Return the (x, y) coordinate for the center point of the cell that contains the specified text.  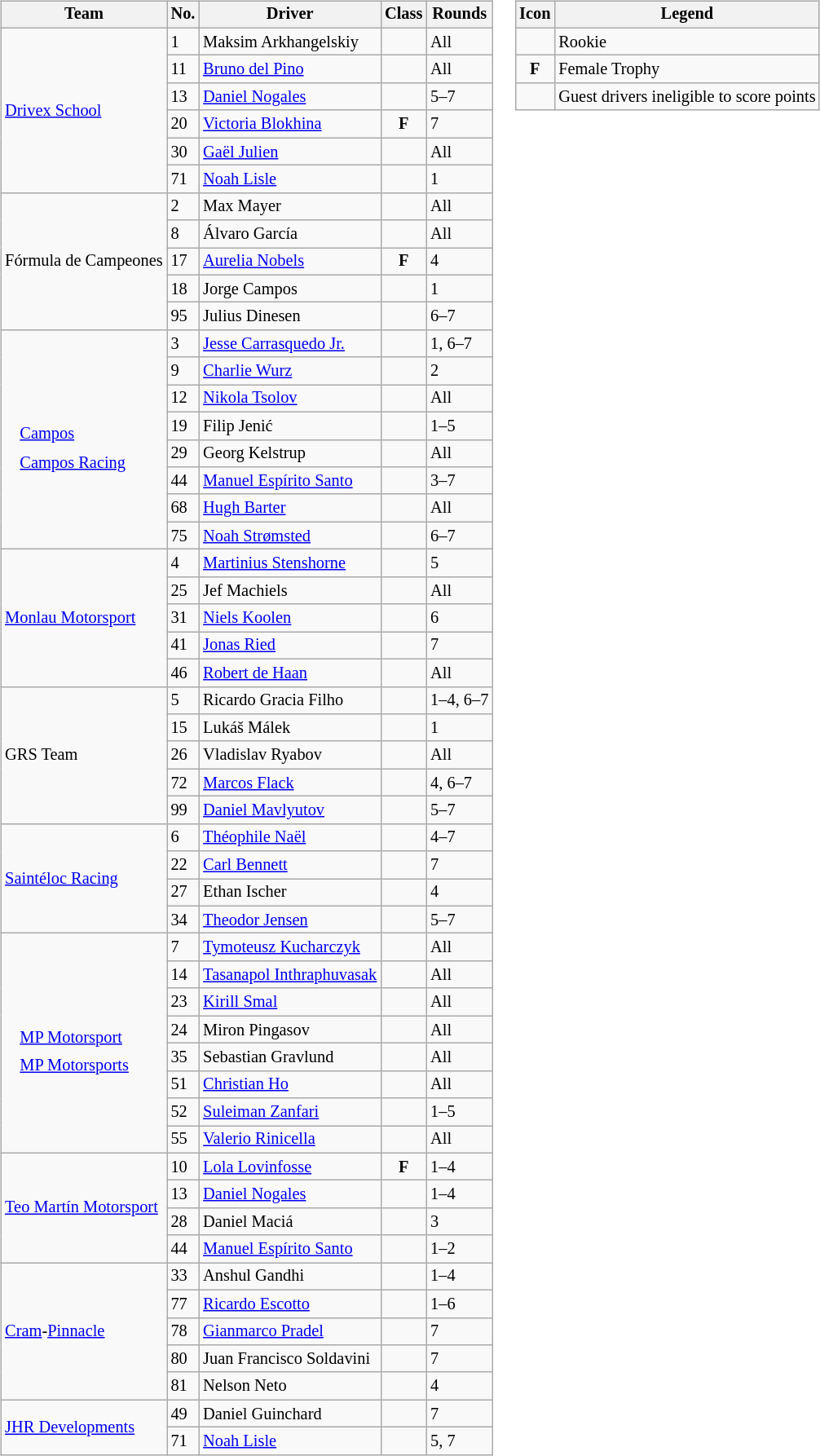
1–4, 6–7 (460, 700)
17 (183, 262)
4, 6–7 (460, 783)
95 (183, 316)
1, 6–7 (460, 344)
Bruno del Pino (290, 69)
Charlie Wurz (290, 371)
Maksim Arkhangelskiy (290, 42)
Driver (290, 15)
Noah Strømsted (290, 536)
Sebastian Gravlund (290, 1057)
14 (183, 975)
Saintéloc Racing (83, 879)
35 (183, 1057)
41 (183, 646)
18 (183, 289)
Campos (73, 434)
Female Trophy (686, 69)
Juan Francisco Soldavini (290, 1359)
22 (183, 865)
Jef Machiels (290, 590)
33 (183, 1277)
Filip Jenić (290, 426)
10 (183, 1167)
30 (183, 152)
Jesse Carrasquedo Jr. (290, 344)
Carl Bennett (290, 865)
9 (183, 371)
Valerio Rinicella (290, 1140)
Jonas Ried (290, 646)
Christian Ho (290, 1084)
Daniel Maciá (290, 1222)
Julius Dinesen (290, 316)
11 (183, 69)
75 (183, 536)
Vladislav Ryabov (290, 755)
Max Mayer (290, 206)
68 (183, 508)
27 (183, 893)
Marcos Flack (290, 783)
99 (183, 810)
Rookie (686, 42)
Jorge Campos (290, 289)
80 (183, 1359)
31 (183, 618)
46 (183, 673)
Campos Campos Racing (83, 440)
Rounds (460, 15)
Lukáš Málek (290, 728)
Campos Racing (73, 462)
Cram-Pinnacle (83, 1331)
1–2 (460, 1249)
12 (183, 399)
81 (183, 1386)
Lola Lovinfosse (290, 1167)
25 (183, 590)
1–6 (460, 1304)
Aurelia Nobels (290, 262)
Tymoteusz Kucharczyk (290, 947)
3–7 (460, 481)
24 (183, 1030)
Nelson Neto (290, 1386)
JHR Developments (83, 1427)
Martinius Stenshorne (290, 563)
Legend (686, 15)
Drivex School (83, 110)
Daniel Guinchard (290, 1414)
23 (183, 1002)
55 (183, 1140)
Ethan Ischer (290, 893)
78 (183, 1331)
Monlau Motorsport (83, 618)
51 (183, 1084)
Théophile Naël (290, 837)
15 (183, 728)
34 (183, 920)
Victoria Blokhina (290, 124)
20 (183, 124)
Georg Kelstrup (290, 453)
Teo Martín Motorsport (83, 1208)
8 (183, 234)
Ricardo Escotto (290, 1304)
Ricardo Gracia Filho (290, 700)
Gaël Julien (290, 152)
MP Motorsports (74, 1066)
Suleiman Zanfari (290, 1112)
Team (83, 15)
19 (183, 426)
Daniel Mavlyutov (290, 810)
72 (183, 783)
Fórmula de Campeones (83, 261)
Álvaro García (290, 234)
5, 7 (460, 1441)
Class (403, 15)
MP Motorsport (74, 1037)
Niels Koolen (290, 618)
Icon (535, 15)
29 (183, 453)
MP Motorsport MP Motorsports (83, 1043)
52 (183, 1112)
Theodor Jensen (290, 920)
26 (183, 755)
Anshul Gandhi (290, 1277)
Kirill Smal (290, 1002)
77 (183, 1304)
49 (183, 1414)
Gianmarco Pradel (290, 1331)
Nikola Tsolov (290, 399)
Miron Pingasov (290, 1030)
Robert de Haan (290, 673)
GRS Team (83, 755)
No. (183, 15)
Tasanapol Inthraphuvasak (290, 975)
4–7 (460, 837)
Guest drivers ineligible to score points (686, 97)
28 (183, 1222)
Hugh Barter (290, 508)
